Scan for the cell matching the given text and deliver its [X, Y] coordinate at center. 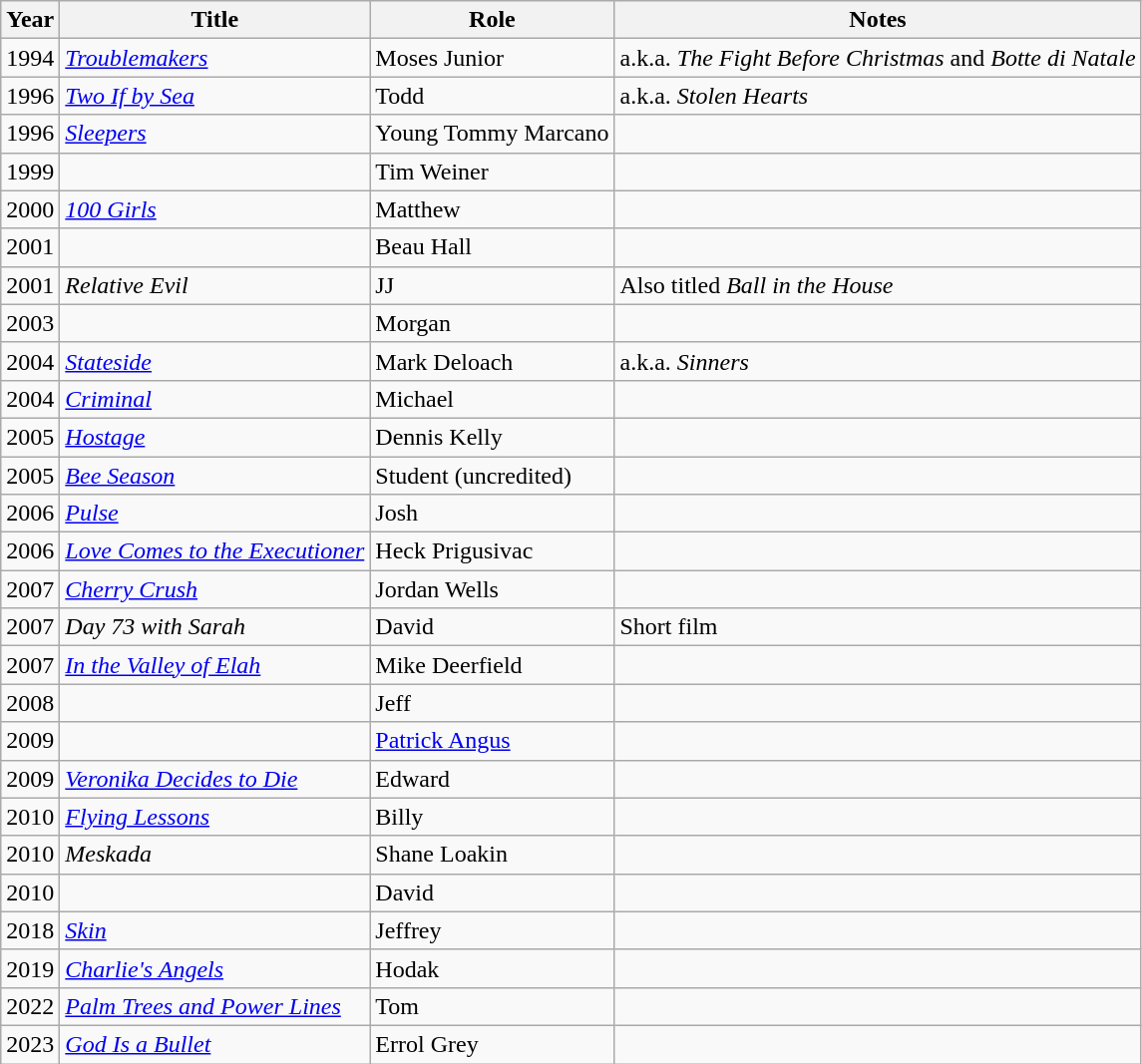
Cherry Crush [215, 589]
2000 [30, 209]
Day 73 with Sarah [215, 627]
Josh [493, 514]
Hostage [215, 437]
Jeff [493, 703]
Notes [878, 20]
Stateside [215, 361]
Pulse [215, 514]
a.k.a. Sinners [878, 361]
Palm Trees and Power Lines [215, 1006]
Jordan Wells [493, 589]
God Is a Bullet [215, 1044]
Year [30, 20]
Errol Grey [493, 1044]
Patrick Angus [493, 741]
Flying Lessons [215, 817]
Beau Hall [493, 247]
Veronika Decides to Die [215, 779]
1994 [30, 58]
Sleepers [215, 134]
Charlie's Angels [215, 968]
Young Tommy Marcano [493, 134]
Meskada [215, 855]
JJ [493, 285]
Love Comes to the Executioner [215, 551]
Bee Season [215, 476]
Tim Weiner [493, 172]
2022 [30, 1006]
100 Girls [215, 209]
Relative Evil [215, 285]
Skin [215, 930]
Heck Prigusivac [493, 551]
Student (uncredited) [493, 476]
Jeffrey [493, 930]
Todd [493, 96]
Shane Loakin [493, 855]
Criminal [215, 399]
2019 [30, 968]
Also titled Ball in the House [878, 285]
Troublemakers [215, 58]
Short film [878, 627]
2023 [30, 1044]
a.k.a. Stolen Hearts [878, 96]
Billy [493, 817]
In the Valley of Elah [215, 665]
Edward [493, 779]
Two If by Sea [215, 96]
2003 [30, 323]
Role [493, 20]
Mark Deloach [493, 361]
2008 [30, 703]
Morgan [493, 323]
Moses Junior [493, 58]
Mike Deerfield [493, 665]
Hodak [493, 968]
a.k.a. The Fight Before Christmas and Botte di Natale [878, 58]
Tom [493, 1006]
Michael [493, 399]
2018 [30, 930]
Matthew [493, 209]
Title [215, 20]
Dennis Kelly [493, 437]
1999 [30, 172]
